Return [x, y] of the center of cell containing provided text 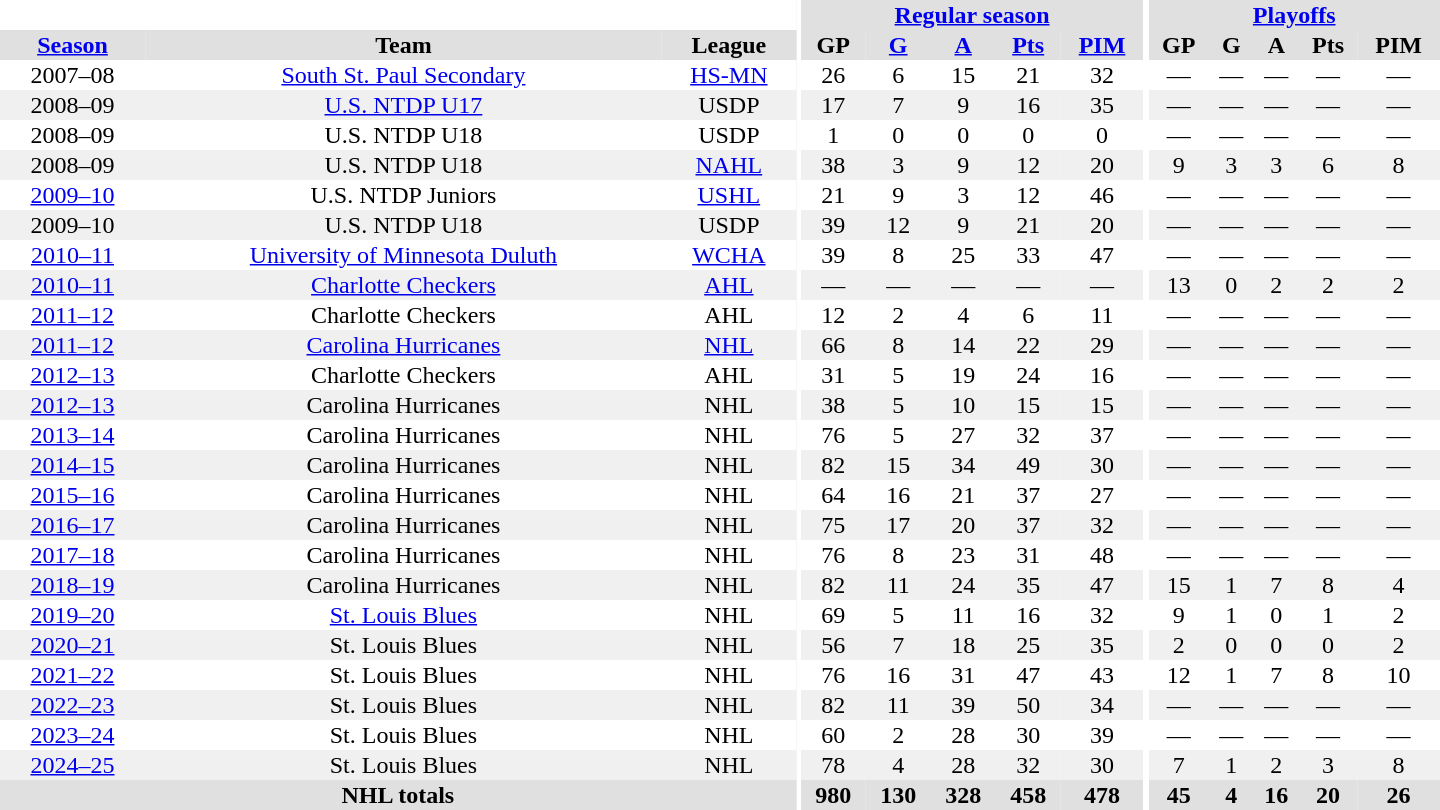
2018–19 [72, 585]
60 [834, 735]
46 [1102, 195]
13 [1178, 285]
56 [834, 645]
458 [1028, 795]
66 [834, 345]
Playoffs [1294, 15]
NHL totals [398, 795]
USHL [729, 195]
19 [964, 375]
2023–24 [72, 735]
29 [1102, 345]
43 [1102, 675]
980 [834, 795]
328 [964, 795]
14 [964, 345]
U.S. NTDP Juniors [404, 195]
2022–23 [72, 705]
University of Minnesota Duluth [404, 255]
2024–25 [72, 765]
45 [1178, 795]
2021–22 [72, 675]
33 [1028, 255]
49 [1028, 465]
18 [964, 645]
48 [1102, 555]
2014–15 [72, 465]
NAHL [729, 165]
2015–16 [72, 495]
2017–18 [72, 555]
130 [898, 795]
Season [72, 45]
22 [1028, 345]
2013–14 [72, 435]
69 [834, 615]
Regular season [972, 15]
League [729, 45]
Team [404, 45]
78 [834, 765]
50 [1028, 705]
478 [1102, 795]
2019–20 [72, 615]
23 [964, 555]
South St. Paul Secondary [404, 75]
2016–17 [72, 525]
64 [834, 495]
2007–08 [72, 75]
HS-MN [729, 75]
75 [834, 525]
U.S. NTDP U17 [404, 105]
2020–21 [72, 645]
WCHA [729, 255]
